Extract the (X, Y) coordinate from the center of the cell holding the provided text.  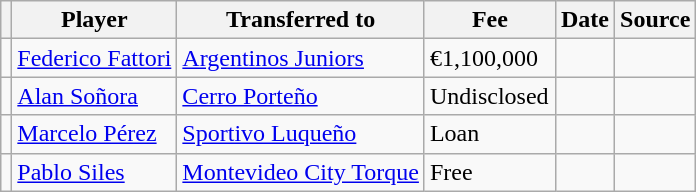
Loan (490, 134)
Sportivo Luqueño (301, 134)
Free (490, 172)
Alan Soñora (94, 96)
Pablo Siles (94, 172)
Player (94, 20)
€1,100,000 (490, 58)
Transferred to (301, 20)
Marcelo Pérez (94, 134)
Federico Fattori (94, 58)
Argentinos Juniors (301, 58)
Fee (490, 20)
Source (656, 20)
Undisclosed (490, 96)
Montevideo City Torque (301, 172)
Date (584, 20)
Cerro Porteño (301, 96)
